Search for the cell housing the specified text and yield its (x, y) center coordinate. 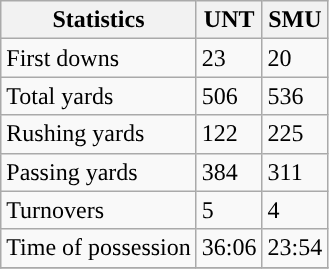
Passing yards (99, 172)
36:06 (229, 248)
20 (295, 58)
Statistics (99, 20)
225 (295, 134)
506 (229, 96)
Time of possession (99, 248)
UNT (229, 20)
Rushing yards (99, 134)
23:54 (295, 248)
536 (295, 96)
384 (229, 172)
5 (229, 210)
122 (229, 134)
23 (229, 58)
311 (295, 172)
SMU (295, 20)
First downs (99, 58)
Turnovers (99, 210)
Total yards (99, 96)
4 (295, 210)
